Identify which cell holds the provided text, then report its (x, y) central coordinate. 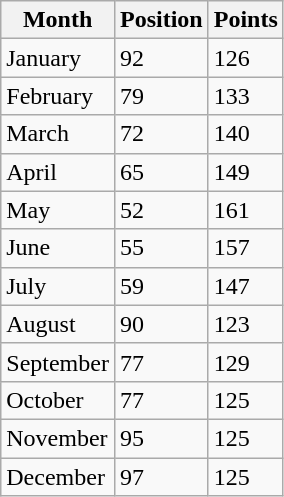
November (58, 438)
Points (246, 20)
June (58, 248)
129 (246, 362)
90 (161, 324)
August (58, 324)
March (58, 134)
October (58, 400)
Month (58, 20)
126 (246, 58)
April (58, 172)
147 (246, 286)
July (58, 286)
149 (246, 172)
February (58, 96)
65 (161, 172)
52 (161, 210)
55 (161, 248)
79 (161, 96)
92 (161, 58)
January (58, 58)
157 (246, 248)
140 (246, 134)
133 (246, 96)
161 (246, 210)
September (58, 362)
97 (161, 477)
May (58, 210)
December (58, 477)
59 (161, 286)
72 (161, 134)
95 (161, 438)
123 (246, 324)
Position (161, 20)
